Extract the (X, Y) coordinate from the center of the cell holding the provided text.  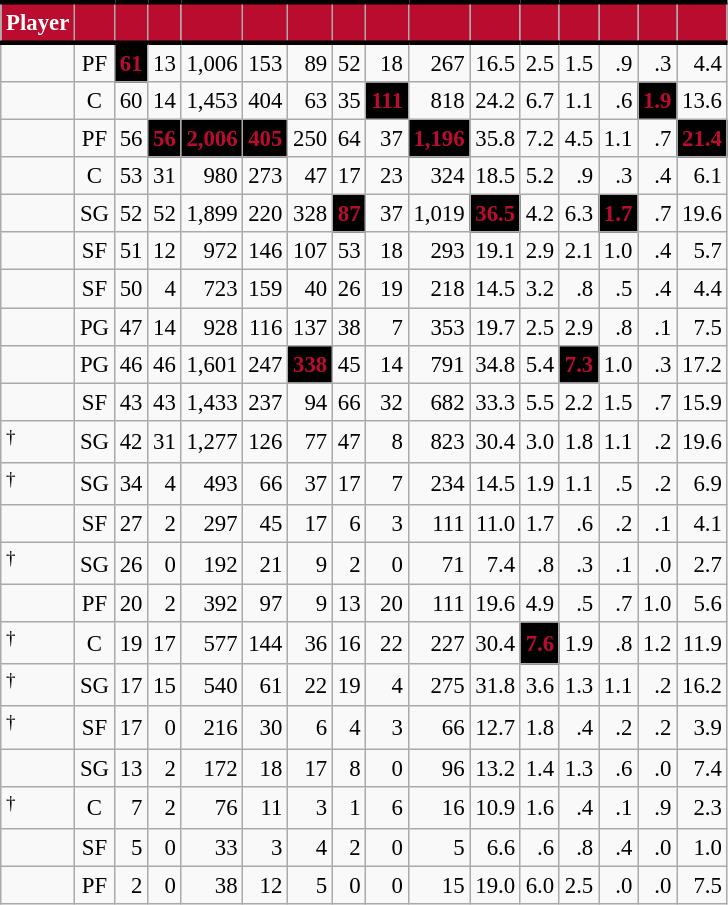
5.7 (702, 251)
1,601 (212, 364)
293 (439, 251)
4.2 (540, 214)
11.0 (495, 524)
35 (348, 101)
275 (439, 685)
159 (266, 289)
13.6 (702, 101)
227 (439, 643)
34 (130, 484)
40 (310, 289)
21 (266, 563)
267 (439, 62)
1.4 (540, 768)
3.9 (702, 728)
126 (266, 441)
19.0 (495, 885)
972 (212, 251)
144 (266, 643)
338 (310, 364)
328 (310, 214)
11.9 (702, 643)
5.4 (540, 364)
71 (439, 563)
5.6 (702, 604)
12.7 (495, 728)
928 (212, 327)
7.3 (578, 364)
6.6 (495, 848)
7.6 (540, 643)
980 (212, 176)
1,196 (439, 139)
723 (212, 289)
3.2 (540, 289)
35.8 (495, 139)
50 (130, 289)
77 (310, 441)
3.0 (540, 441)
250 (310, 139)
23 (387, 176)
6.3 (578, 214)
30 (266, 728)
11 (266, 807)
36 (310, 643)
823 (439, 441)
15.9 (702, 402)
16.2 (702, 685)
42 (130, 441)
791 (439, 364)
1,019 (439, 214)
116 (266, 327)
5.2 (540, 176)
1,433 (212, 402)
19.7 (495, 327)
577 (212, 643)
297 (212, 524)
1,277 (212, 441)
540 (212, 685)
1.6 (540, 807)
218 (439, 289)
34.8 (495, 364)
405 (266, 139)
18.5 (495, 176)
64 (348, 139)
324 (439, 176)
4.1 (702, 524)
237 (266, 402)
682 (439, 402)
273 (266, 176)
51 (130, 251)
96 (439, 768)
404 (266, 101)
1,453 (212, 101)
392 (212, 604)
33.3 (495, 402)
192 (212, 563)
Player (38, 22)
89 (310, 62)
6.0 (540, 885)
220 (266, 214)
2.7 (702, 563)
19.1 (495, 251)
60 (130, 101)
353 (439, 327)
2.3 (702, 807)
76 (212, 807)
27 (130, 524)
97 (266, 604)
7.2 (540, 139)
21.4 (702, 139)
31.8 (495, 685)
172 (212, 768)
818 (439, 101)
1,899 (212, 214)
2.2 (578, 402)
4.5 (578, 139)
153 (266, 62)
16.5 (495, 62)
1.2 (658, 643)
4.9 (540, 604)
1,006 (212, 62)
32 (387, 402)
1 (348, 807)
5.5 (540, 402)
216 (212, 728)
2.1 (578, 251)
493 (212, 484)
146 (266, 251)
6.7 (540, 101)
13.2 (495, 768)
3.6 (540, 685)
234 (439, 484)
63 (310, 101)
137 (310, 327)
2,006 (212, 139)
33 (212, 848)
36.5 (495, 214)
94 (310, 402)
6.1 (702, 176)
87 (348, 214)
6.9 (702, 484)
24.2 (495, 101)
247 (266, 364)
17.2 (702, 364)
107 (310, 251)
10.9 (495, 807)
